For the text-containing cell, return its midpoint in (x, y) coordinate format. 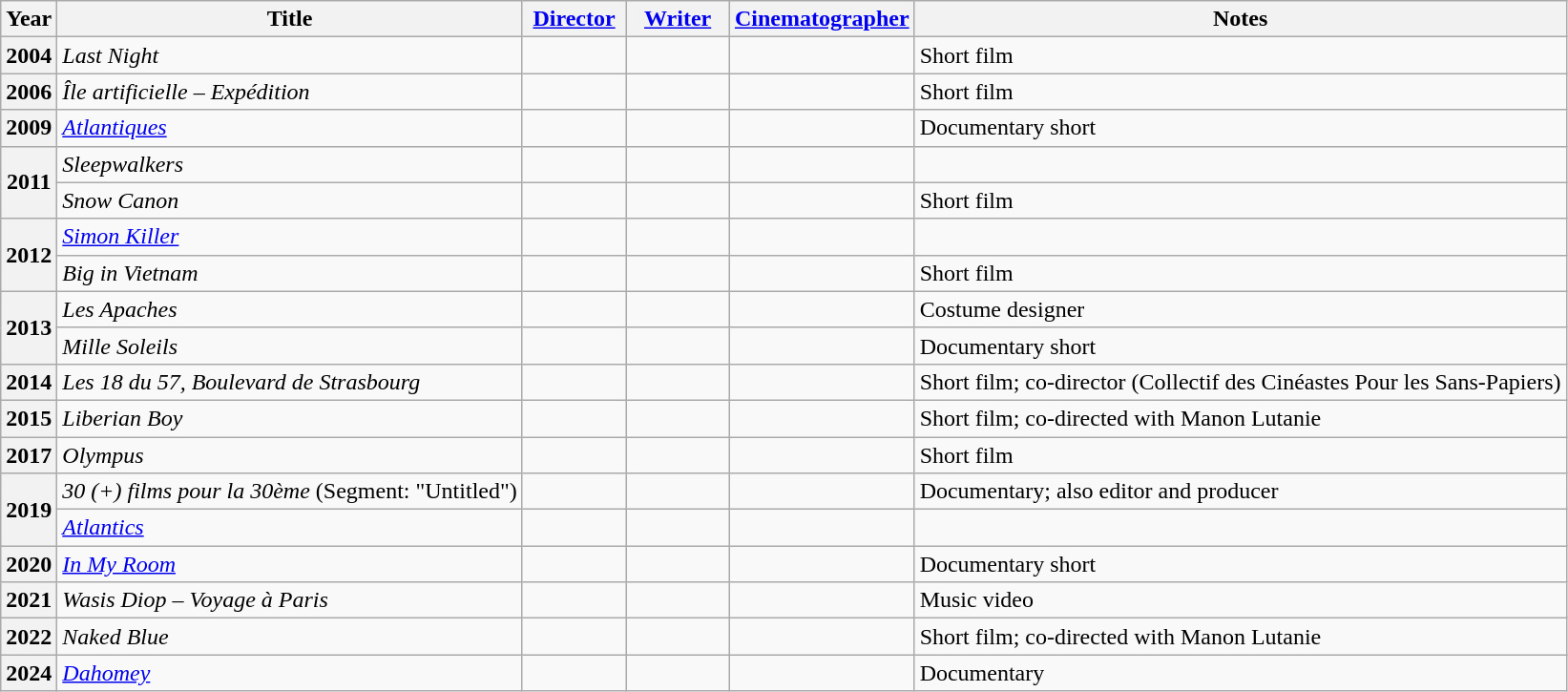
Music video (1241, 600)
Simon Killer (290, 237)
Olympus (290, 455)
Documentary; also editor and producer (1241, 492)
Last Night (290, 55)
Sleepwalkers (290, 164)
Writer (678, 19)
2011 (29, 182)
30 (+) films pour la 30ème (Segment: "Untitled") (290, 492)
Atlantics (290, 528)
2006 (29, 92)
Big in Vietnam (290, 273)
Wasis Diop – Voyage à Paris (290, 600)
Documentary (1241, 673)
2014 (29, 382)
Costume designer (1241, 309)
Year (29, 19)
2024 (29, 673)
Notes (1241, 19)
2022 (29, 637)
Title (290, 19)
Snow Canon (290, 200)
2004 (29, 55)
2009 (29, 128)
Mille Soleils (290, 346)
2017 (29, 455)
Les Apaches (290, 309)
Short film; co-director (Collectif des Cinéastes Pour les Sans-Papiers) (1241, 382)
2020 (29, 564)
2015 (29, 418)
2013 (29, 327)
Dahomey (290, 673)
Naked Blue (290, 637)
Atlantiques (290, 128)
Île artificielle – Expédition (290, 92)
Liberian Boy (290, 418)
2019 (29, 510)
Director (575, 19)
Cinematographer (822, 19)
2021 (29, 600)
In My Room (290, 564)
Les 18 du 57, Boulevard de Strasbourg (290, 382)
2012 (29, 255)
